Output the (X, Y) coordinate of the center of the cell containing the given text.  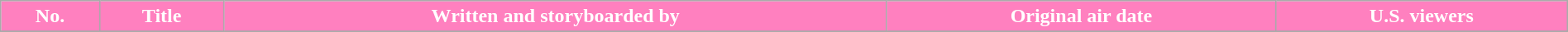
Written and storyboarded by (556, 16)
Title (162, 16)
Original air date (1081, 16)
U.S. viewers (1421, 16)
No. (50, 16)
